Determine the [X, Y] coordinate at the center of the cell enclosing the given text.  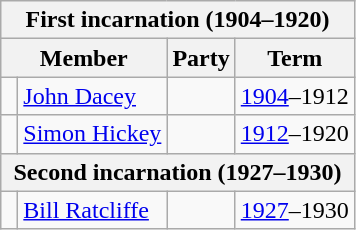
Party [201, 58]
Member [84, 58]
John Dacey [92, 96]
Simon Hickey [92, 134]
1904–1912 [294, 96]
1927–1930 [294, 210]
Second incarnation (1927–1930) [178, 172]
1912–1920 [294, 134]
Bill Ratcliffe [92, 210]
First incarnation (1904–1920) [178, 20]
Term [294, 58]
